For the text-containing cell, return its midpoint in [X, Y] coordinate format. 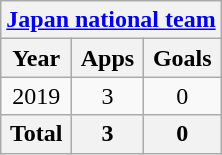
Japan national team [111, 20]
Total [36, 134]
Apps [108, 58]
Year [36, 58]
Goals [182, 58]
2019 [36, 96]
